Extract the [x, y] coordinate from the center of the cell holding the provided text.  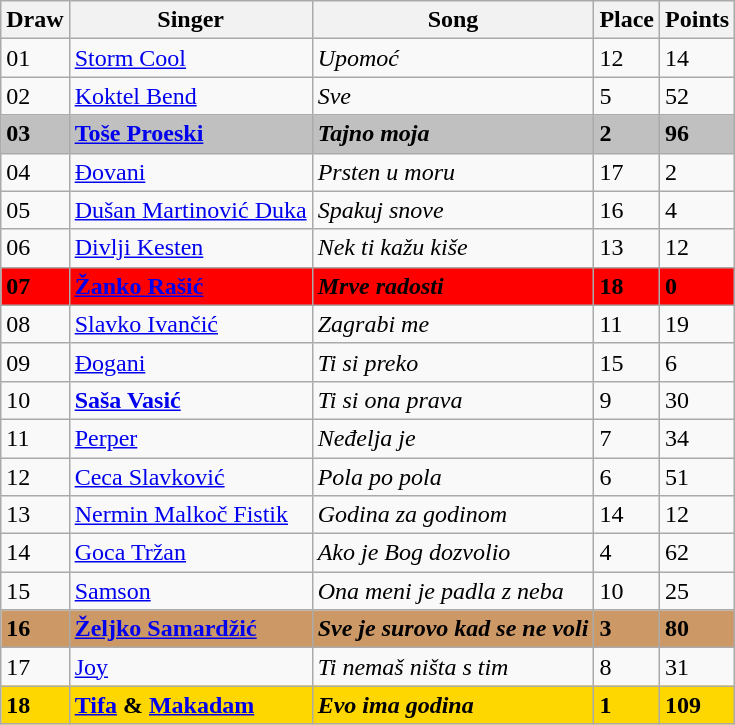
Đovani [190, 172]
Ceca Slavković [190, 477]
Žanko Rašić [190, 286]
Mrve radosti [453, 286]
25 [698, 591]
06 [35, 248]
Đogani [190, 362]
08 [35, 324]
Sve je surovo kad se ne voli [453, 629]
3 [627, 629]
96 [698, 134]
Ona meni je padla z neba [453, 591]
03 [35, 134]
Nermin Malkoč Fistik [190, 515]
8 [627, 667]
1 [627, 705]
30 [698, 400]
5 [627, 96]
Saša Vasić [190, 400]
109 [698, 705]
Toše Proeski [190, 134]
Goca Tržan [190, 553]
Neđelja je [453, 438]
51 [698, 477]
Prsten u moru [453, 172]
31 [698, 667]
Upomoć [453, 58]
Nek ti kažu kiše [453, 248]
34 [698, 438]
Storm Cool [190, 58]
09 [35, 362]
Slavko Ivančić [190, 324]
Koktel Bend [190, 96]
Samson [190, 591]
Zagrabi me [453, 324]
Divlji Kesten [190, 248]
Ti si preko [453, 362]
Ti nemaš ništa s tim [453, 667]
Željko Samardžić [190, 629]
9 [627, 400]
Spakuj snove [453, 210]
Place [627, 20]
Joy [190, 667]
04 [35, 172]
07 [35, 286]
7 [627, 438]
Pola po pola [453, 477]
Dušan Martinović Duka [190, 210]
01 [35, 58]
Godina za godinom [453, 515]
02 [35, 96]
Ako je Bog dozvolio [453, 553]
52 [698, 96]
62 [698, 553]
Tajno moja [453, 134]
Draw [35, 20]
Song [453, 20]
80 [698, 629]
Perper [190, 438]
Sve [453, 96]
Evo ima godina [453, 705]
Points [698, 20]
0 [698, 286]
Singer [190, 20]
19 [698, 324]
Ti si ona prava [453, 400]
05 [35, 210]
Tifa & Makadam [190, 705]
